Locate the cell with the specified text and output its [x, y] center coordinate. 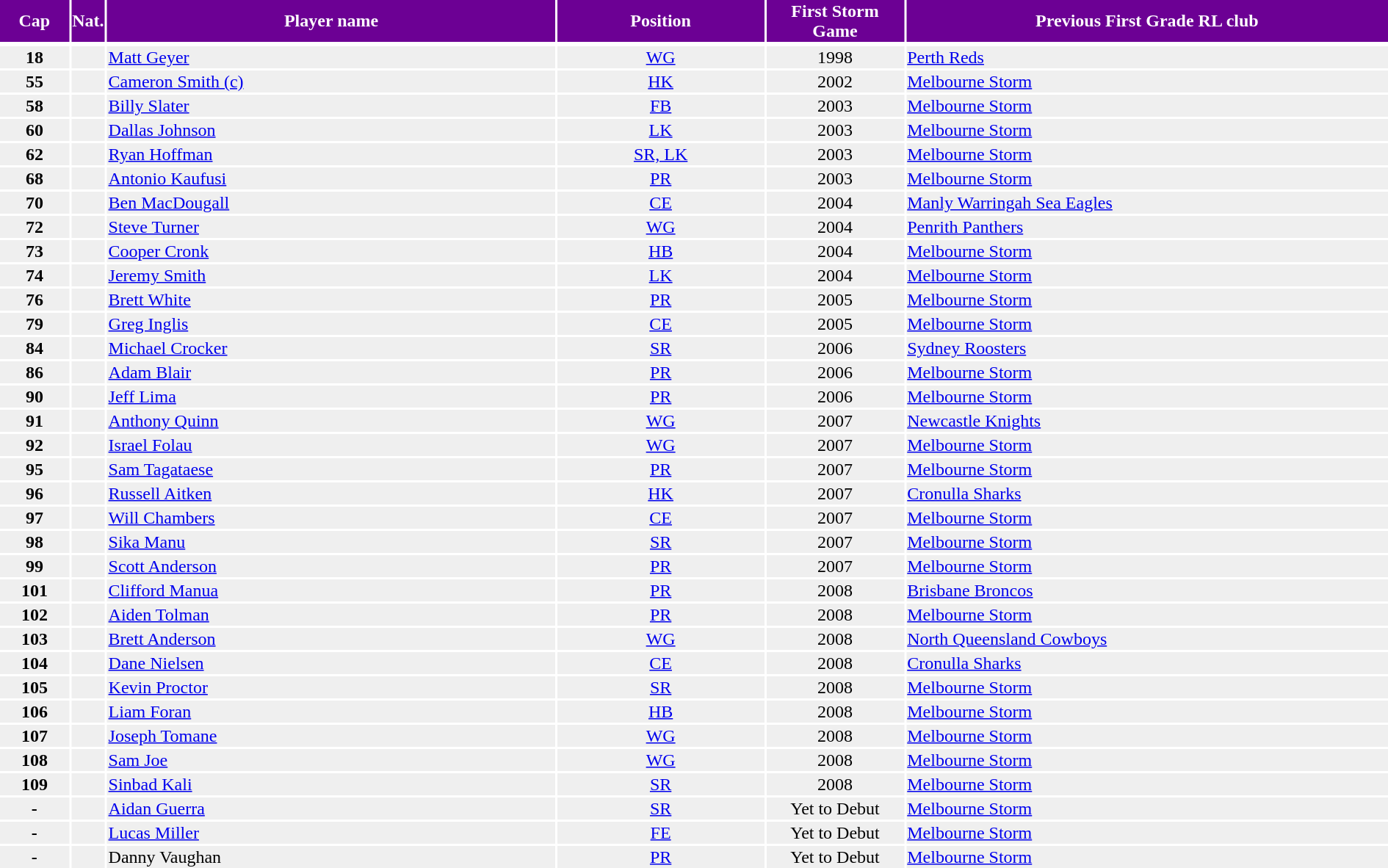
Scott Anderson [331, 566]
Cap [35, 21]
72 [35, 227]
Anthony Quinn [331, 421]
Ryan Hoffman [331, 154]
92 [35, 445]
Antonio Kaufusi [331, 178]
Cameron Smith (c) [331, 82]
1998 [835, 57]
North Queensland Cowboys [1147, 639]
Dane Nielsen [331, 663]
76 [35, 300]
Jeremy Smith [331, 275]
Previous First Grade RL club [1147, 21]
106 [35, 712]
FE [661, 833]
Sinbad Kali [331, 784]
FB [661, 106]
Israel Folau [331, 445]
99 [35, 566]
Aiden Tolman [331, 615]
84 [35, 348]
Will Chambers [331, 518]
62 [35, 154]
Matt Geyer [331, 57]
Joseph Tomane [331, 736]
58 [35, 106]
Lucas Miller [331, 833]
Cooper Cronk [331, 251]
108 [35, 760]
18 [35, 57]
Jeff Lima [331, 397]
Greg Inglis [331, 324]
Nat. [88, 21]
90 [35, 397]
96 [35, 493]
79 [35, 324]
Sam Tagataese [331, 469]
Penrith Panthers [1147, 227]
Aidan Guerra [331, 809]
Danny Vaughan [331, 857]
105 [35, 687]
Brett White [331, 300]
Michael Crocker [331, 348]
70 [35, 203]
First Storm Game [835, 21]
Dallas Johnson [331, 130]
Adam Blair [331, 372]
86 [35, 372]
101 [35, 590]
Russell Aitken [331, 493]
102 [35, 615]
Billy Slater [331, 106]
Sika Manu [331, 542]
Clifford Manua [331, 590]
SR, LK [661, 154]
Ben MacDougall [331, 203]
107 [35, 736]
Sydney Roosters [1147, 348]
Position [661, 21]
98 [35, 542]
109 [35, 784]
104 [35, 663]
95 [35, 469]
73 [35, 251]
55 [35, 82]
103 [35, 639]
74 [35, 275]
60 [35, 130]
91 [35, 421]
Steve Turner [331, 227]
Player name [331, 21]
Brett Anderson [331, 639]
Brisbane Broncos [1147, 590]
Manly Warringah Sea Eagles [1147, 203]
2002 [835, 82]
97 [35, 518]
Liam Foran [331, 712]
Sam Joe [331, 760]
Newcastle Knights [1147, 421]
Perth Reds [1147, 57]
Kevin Proctor [331, 687]
68 [35, 178]
